Pinpoint the cell where the given text exists, returning its [x, y] midpoint coordinate. 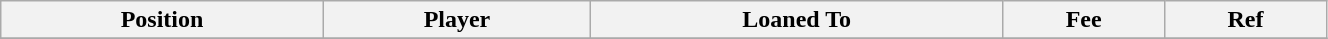
Fee [1084, 20]
Player [456, 20]
Loaned To [797, 20]
Position [162, 20]
Ref [1246, 20]
